Return [X, Y] of the center of cell containing provided text 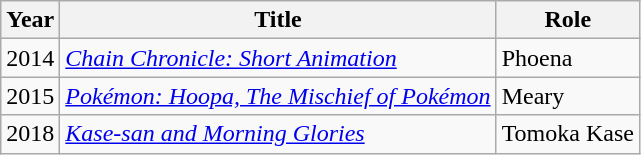
2014 [30, 58]
Meary [568, 96]
Role [568, 20]
Chain Chronicle: Short Animation [278, 58]
Kase-san and Morning Glories [278, 134]
2015 [30, 96]
Title [278, 20]
Pokémon: Hoopa, The Mischief of Pokémon [278, 96]
2018 [30, 134]
Phoena [568, 58]
Tomoka Kase [568, 134]
Year [30, 20]
